Determine the [x, y] coordinate at the center of the cell enclosing the given text.  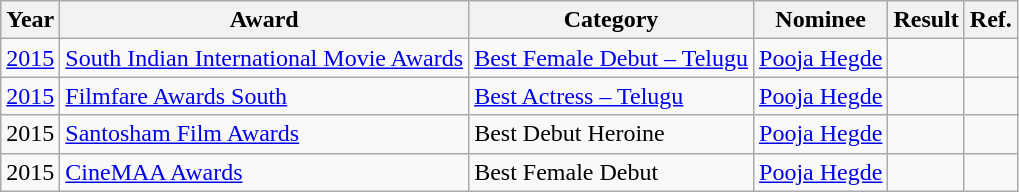
CineMAA Awards [264, 172]
Ref. [990, 20]
South Indian International Movie Awards [264, 58]
Category [612, 20]
Best Female Debut [612, 172]
Filmfare Awards South [264, 96]
Result [926, 20]
Award [264, 20]
Best Actress – Telugu [612, 96]
Best Debut Heroine [612, 134]
Nominee [821, 20]
Best Female Debut – Telugu [612, 58]
Year [30, 20]
Santosham Film Awards [264, 134]
